Extract the [x, y] coordinate from the center of the cell holding the provided text.  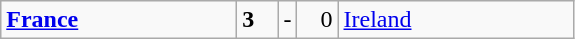
3 [258, 20]
- [288, 20]
0 [318, 20]
France [119, 20]
Ireland [456, 20]
